For the text-containing cell, return its midpoint in [X, Y] coordinate format. 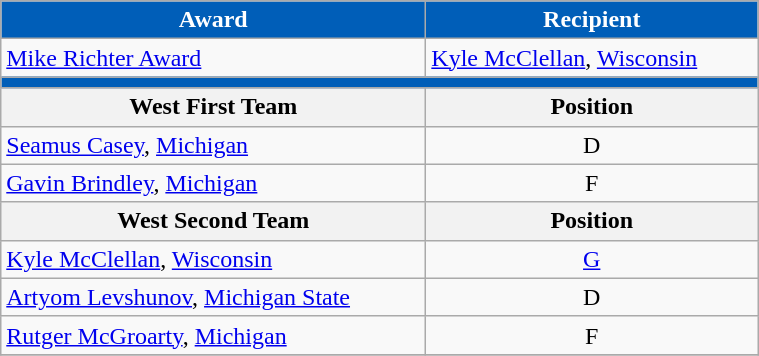
Recipient [592, 20]
Rutger McGroarty, Michigan [214, 335]
Award [214, 20]
G [592, 259]
West First Team [214, 107]
Seamus Casey, Michigan [214, 145]
Artyom Levshunov, Michigan State [214, 297]
West Second Team [214, 221]
Mike Richter Award [214, 58]
Gavin Brindley, Michigan [214, 183]
